Capture the cell that displays the provided text and extract its (x, y) central coordinate. 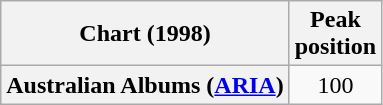
Chart (1998) (145, 34)
100 (335, 85)
Australian Albums (ARIA) (145, 85)
Peakposition (335, 34)
